Return (x, y) of the center of cell containing provided text 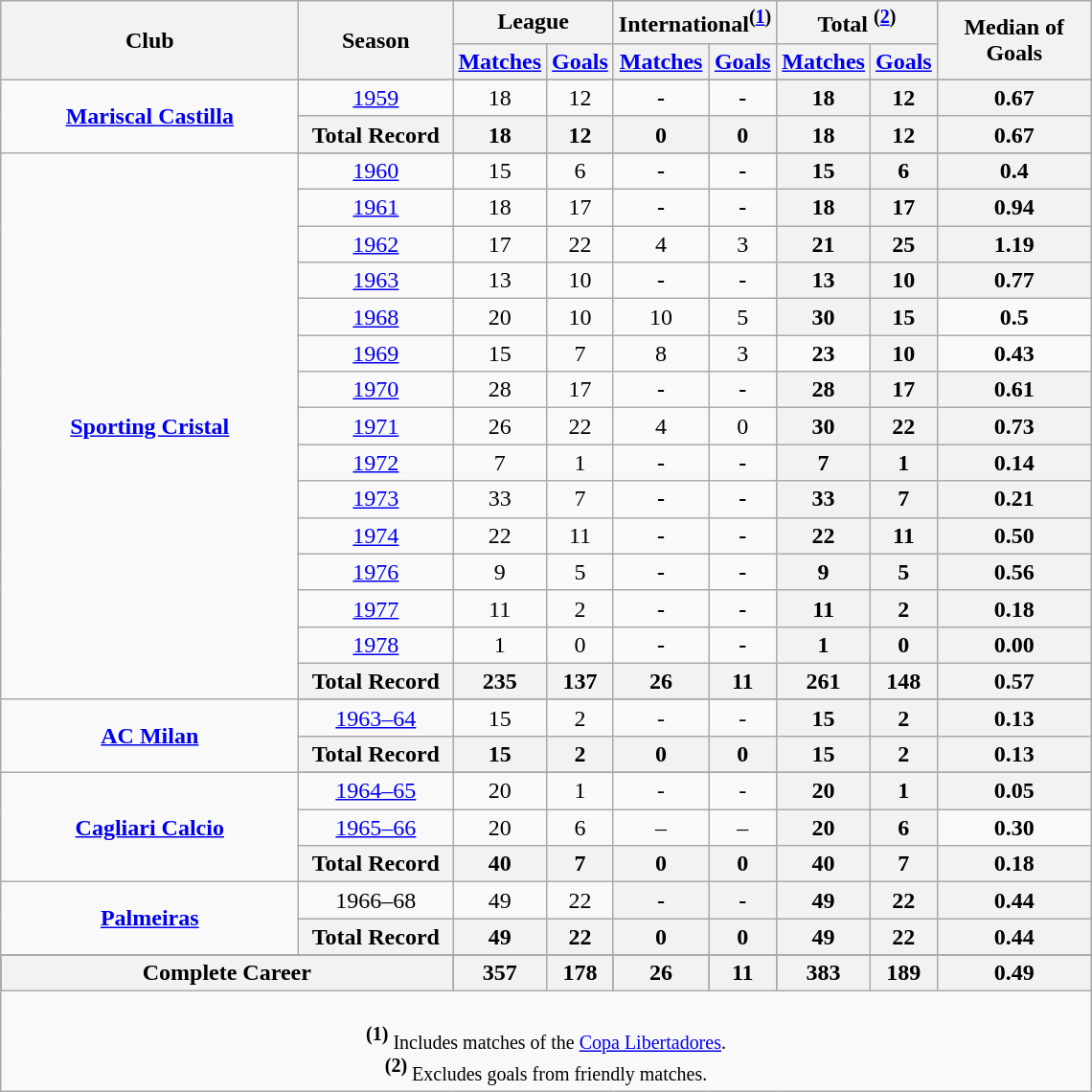
Palmeiras (149, 919)
0.4 (1013, 171)
235 (500, 681)
Sporting Cristal (149, 425)
AC Milan (149, 736)
0.5 (1013, 317)
178 (580, 973)
1965–66 (375, 828)
0.50 (1013, 535)
1973 (375, 499)
0.56 (1013, 572)
1966–68 (375, 900)
Median of Goals (1013, 40)
Season (375, 40)
1962 (375, 244)
0.43 (1013, 353)
Total (2) (856, 23)
0.61 (1013, 390)
Complete Career (227, 973)
1960 (375, 171)
0.73 (1013, 426)
21 (824, 244)
Club (149, 40)
League (533, 23)
0.57 (1013, 681)
1977 (375, 608)
1976 (375, 572)
0.05 (1013, 791)
1968 (375, 317)
8 (661, 353)
0.00 (1013, 645)
1961 (375, 208)
25 (903, 244)
1969 (375, 353)
(1) Includes matches of the Copa Libertadores. (2) Excludes goals from friendly matches. (546, 1042)
Mariscal Castilla (149, 116)
1978 (375, 645)
International(1) (694, 23)
1964–65 (375, 791)
1.19 (1013, 244)
0.21 (1013, 499)
1963 (375, 281)
0.30 (1013, 828)
1970 (375, 390)
0.49 (1013, 973)
1963–64 (375, 717)
23 (824, 353)
1971 (375, 426)
0.94 (1013, 208)
261 (824, 681)
0.77 (1013, 281)
357 (500, 973)
1959 (375, 98)
148 (903, 681)
137 (580, 681)
383 (824, 973)
189 (903, 973)
0.14 (1013, 463)
Cagliari Calcio (149, 828)
1974 (375, 535)
1972 (375, 463)
